Provide the [x, y] coordinate of the cell's center where the given text is located.  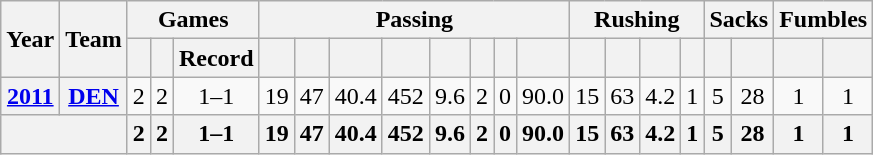
Fumbles [824, 20]
Sacks [739, 20]
Games [193, 20]
Team [94, 39]
Year [30, 39]
2011 [30, 96]
DEN [94, 96]
Record [216, 58]
Rushing [637, 20]
Passing [414, 20]
